Return the [X, Y] coordinate for the center point of the cell that contains the specified text.  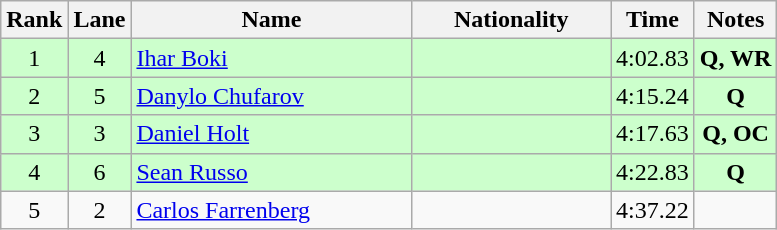
6 [100, 172]
4:37.22 [653, 210]
Q, OC [736, 134]
Name [272, 20]
Time [653, 20]
Carlos Farrenberg [272, 210]
Notes [736, 20]
Q, WR [736, 58]
4:22.83 [653, 172]
Rank [34, 20]
Sean Russo [272, 172]
Lane [100, 20]
Danylo Chufarov [272, 96]
Daniel Holt [272, 134]
Nationality [512, 20]
4:17.63 [653, 134]
Ihar Boki [272, 58]
4:15.24 [653, 96]
1 [34, 58]
4:02.83 [653, 58]
